Extract the [x, y] coordinate from the center of the cell holding the provided text.  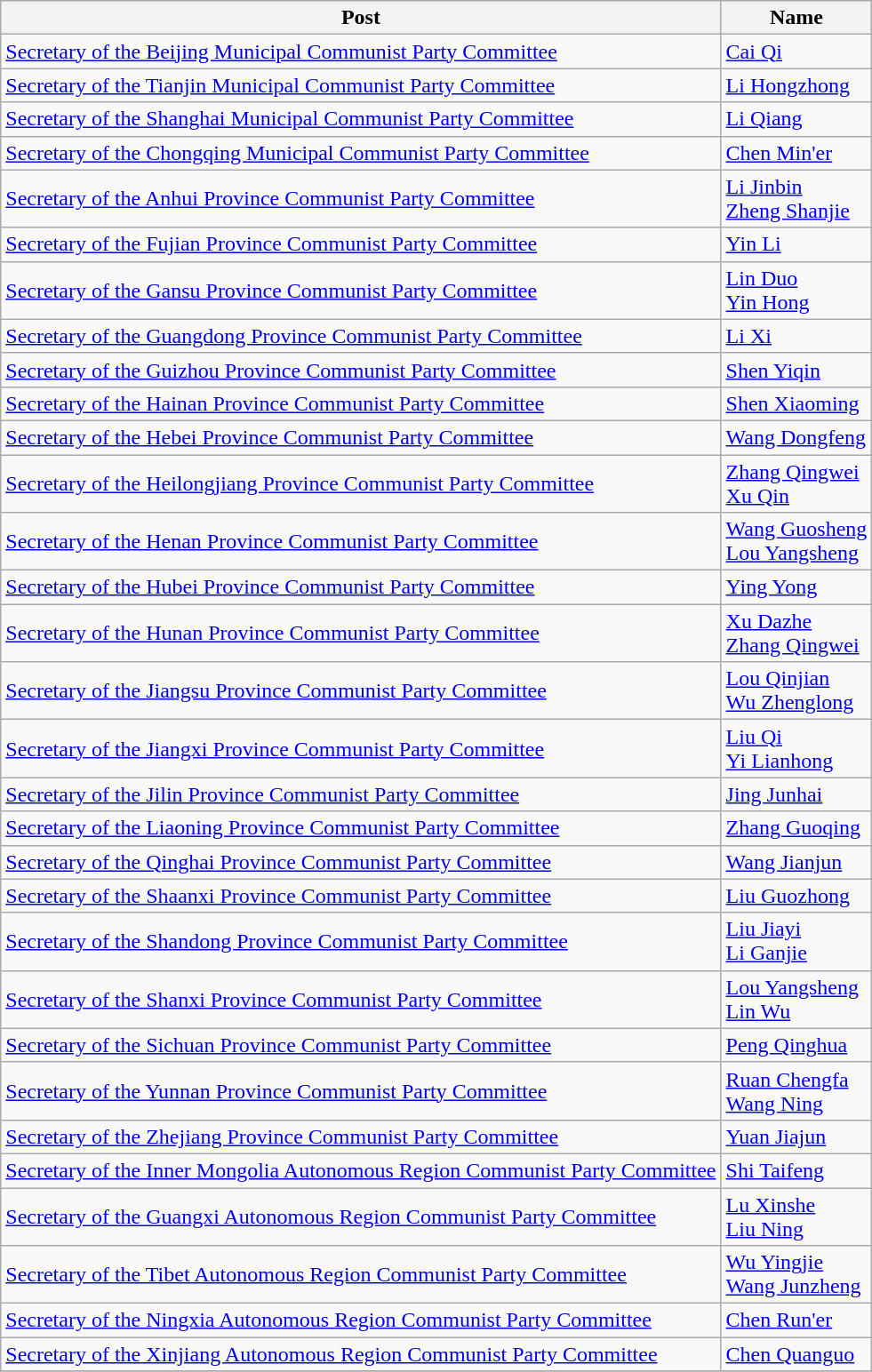
Zhang QingweiXu Qin [796, 483]
Secretary of the Xinjiang Autonomous Region Communist Party Committee [361, 1354]
Lou QinjianWu Zhenglong [796, 691]
Secretary of the Shandong Province Communist Party Committee [361, 942]
Secretary of the Heilongjiang Province Communist Party Committee [361, 483]
Wang GuoshengLou Yangsheng [796, 542]
Liu Guozhong [796, 896]
Name [796, 18]
Lin DuoYin Hong [796, 290]
Secretary of the Yunnan Province Communist Party Committee [361, 1091]
Secretary of the Hainan Province Communist Party Committee [361, 403]
Xu DazheZhang Qingwei [796, 633]
Secretary of the Beijing Municipal Communist Party Committee [361, 52]
Secretary of the Jilin Province Communist Party Committee [361, 794]
Secretary of the Fujian Province Communist Party Committee [361, 244]
Lu XinsheLiu Ning [796, 1216]
Li Xi [796, 336]
Secretary of the Anhui Province Communist Party Committee [361, 199]
Wang Jianjun [796, 862]
Chen Quanguo [796, 1354]
Secretary of the Hubei Province Communist Party Committee [361, 587]
Secretary of the Sichuan Province Communist Party Committee [361, 1045]
Li Hongzhong [796, 85]
Jing Junhai [796, 794]
Secretary of the Jiangxi Province Communist Party Committee [361, 748]
Secretary of the Guizhou Province Communist Party Committee [361, 370]
Cai Qi [796, 52]
Zhang Guoqing [796, 828]
Wu YingjieWang Junzheng [796, 1274]
Secretary of the Ningxia Autonomous Region Communist Party Committee [361, 1320]
Shi Taifeng [796, 1170]
Secretary of the Shanxi Province Communist Party Committee [361, 999]
Secretary of the Guangdong Province Communist Party Committee [361, 336]
Yuan Jiajun [796, 1137]
Secretary of the Guangxi Autonomous Region Communist Party Committee [361, 1216]
Secretary of the Tibet Autonomous Region Communist Party Committee [361, 1274]
Secretary of the Zhejiang Province Communist Party Committee [361, 1137]
Li Qiang [796, 119]
Secretary of the Chongqing Municipal Communist Party Committee [361, 153]
Li JinbinZheng Shanjie [796, 199]
Secretary of the Liaoning Province Communist Party Committee [361, 828]
Secretary of the Qinghai Province Communist Party Committee [361, 862]
Peng Qinghua [796, 1045]
Secretary of the Hunan Province Communist Party Committee [361, 633]
Liu JiayiLi Ganjie [796, 942]
Liu QiYi Lianhong [796, 748]
Chen Run'er [796, 1320]
Secretary of the Gansu Province Communist Party Committee [361, 290]
Shen Yiqin [796, 370]
Secretary of the Inner Mongolia Autonomous Region Communist Party Committee [361, 1170]
Chen Min'er [796, 153]
Wang Dongfeng [796, 437]
Secretary of the Shanghai Municipal Communist Party Committee [361, 119]
Secretary of the Henan Province Communist Party Committee [361, 542]
Lou YangshengLin Wu [796, 999]
Post [361, 18]
Yin Li [796, 244]
Ruan ChengfaWang Ning [796, 1091]
Secretary of the Shaanxi Province Communist Party Committee [361, 896]
Secretary of the Jiangsu Province Communist Party Committee [361, 691]
Secretary of the Hebei Province Communist Party Committee [361, 437]
Secretary of the Tianjin Municipal Communist Party Committee [361, 85]
Shen Xiaoming [796, 403]
Ying Yong [796, 587]
